Detect which cell encompasses the target text, then output its (X, Y) center coordinate. 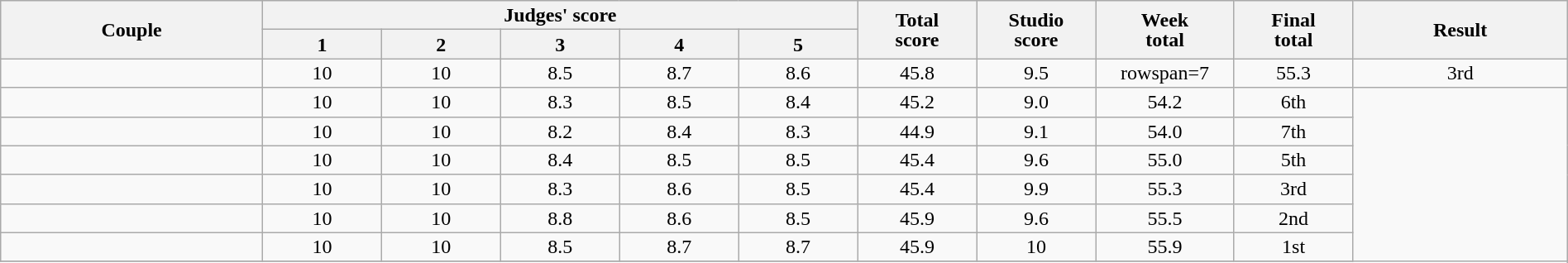
9.5 (1036, 73)
Finaltotal (1293, 30)
45.8 (917, 73)
Totalscore (917, 30)
Judges' score (560, 15)
55.5 (1164, 218)
2 (441, 45)
54.2 (1164, 103)
55.9 (1164, 246)
9.0 (1036, 103)
44.9 (917, 131)
1 (322, 45)
54.0 (1164, 131)
3 (560, 45)
8.2 (560, 131)
6th (1293, 103)
9.1 (1036, 131)
8.8 (560, 218)
1st (1293, 246)
9.9 (1036, 189)
5 (798, 45)
45.2 (917, 103)
rowspan=7 (1164, 73)
5th (1293, 160)
7th (1293, 131)
55.0 (1164, 160)
4 (679, 45)
Weektotal (1164, 30)
Studioscore (1036, 30)
Result (1460, 30)
2nd (1293, 218)
Couple (132, 30)
